Detect which cell encompasses the target text, then output its (X, Y) center coordinate. 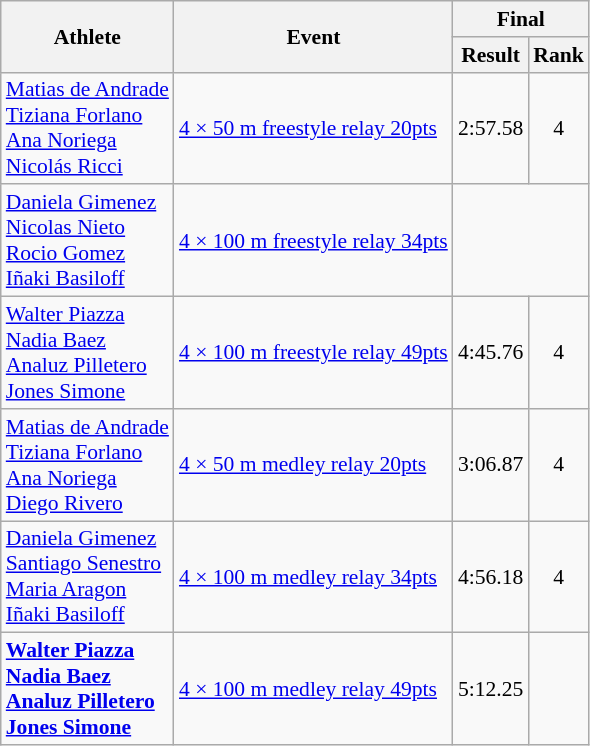
Matias de AndradeTiziana ForlanoAna NoriegaNicolás Ricci (88, 128)
Result (490, 55)
Final (521, 19)
Athlete (88, 36)
4 × 100 m medley relay 34pts (314, 577)
Matias de AndradeTiziana ForlanoAna NoriegaDiego Rivero (88, 465)
3:06.87 (490, 465)
4 × 100 m medley relay 49pts (314, 689)
4 × 100 m freestyle relay 34pts (314, 241)
4 × 50 m freestyle relay 20pts (314, 128)
4 × 100 m freestyle relay 49pts (314, 353)
4:45.76 (490, 353)
2:57.58 (490, 128)
5:12.25 (490, 689)
4:56.18 (490, 577)
4 × 50 m medley relay 20pts (314, 465)
Daniela GimenezNicolas NietoRocio GomezIñaki Basiloff (88, 241)
Rank (558, 55)
Daniela GimenezSantiago SenestroMaria AragonIñaki Basiloff (88, 577)
Event (314, 36)
